For the text-containing cell, return its midpoint in (x, y) coordinate format. 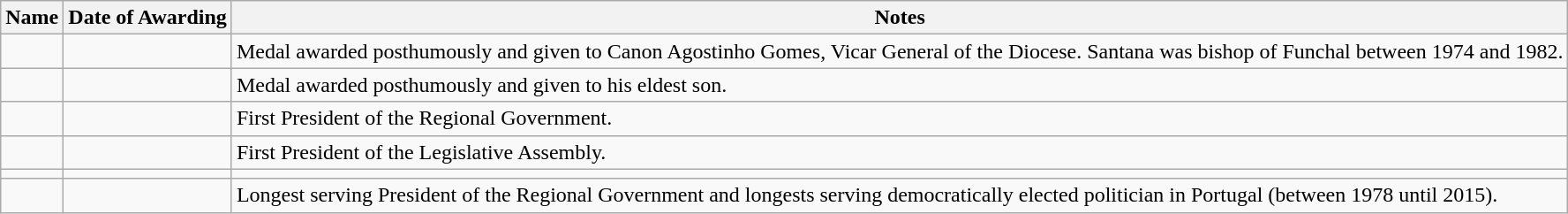
Name (32, 18)
Notes (900, 18)
First President of the Legislative Assembly. (900, 152)
Longest serving President of the Regional Government and longests serving democratically elected politician in Portugal (between 1978 until 2015). (900, 195)
Medal awarded posthumously and given to his eldest son. (900, 85)
First President of the Regional Government. (900, 118)
Date of Awarding (148, 18)
Medal awarded posthumously and given to Canon Agostinho Gomes, Vicar General of the Diocese. Santana was bishop of Funchal between 1974 and 1982. (900, 51)
